Detect which cell encompasses the target text, then output its [X, Y] center coordinate. 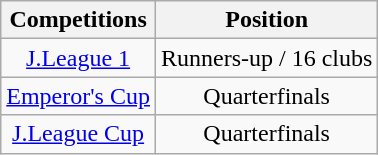
Position [266, 20]
J.League Cup [78, 134]
Competitions [78, 20]
Emperor's Cup [78, 96]
Runners-up / 16 clubs [266, 58]
J.League 1 [78, 58]
